Capture the cell that displays the provided text and extract its (X, Y) central coordinate. 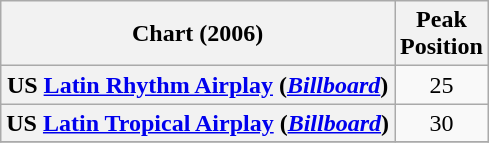
Chart (2006) (198, 34)
25 (442, 85)
30 (442, 123)
US Latin Rhythm Airplay (Billboard) (198, 85)
US Latin Tropical Airplay (Billboard) (198, 123)
Peak Position (442, 34)
